Provide the [x, y] coordinate of the cell's center where the given text is located.  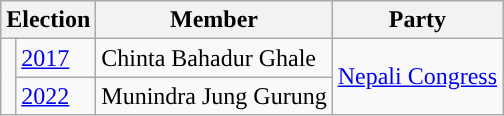
Munindra Jung Gurung [214, 96]
2022 [56, 96]
Chinta Bahadur Ghale [214, 58]
Election [48, 20]
2017 [56, 58]
Party [417, 20]
Member [214, 20]
Nepali Congress [417, 77]
